Provide the [x, y] coordinate of the cell's center where the given text is located.  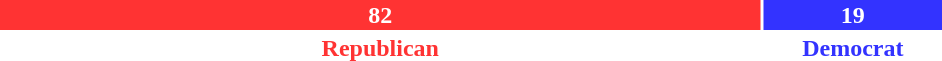
82 [380, 15]
19 [853, 15]
